Pinpoint the cell where the given text exists, returning its (X, Y) midpoint coordinate. 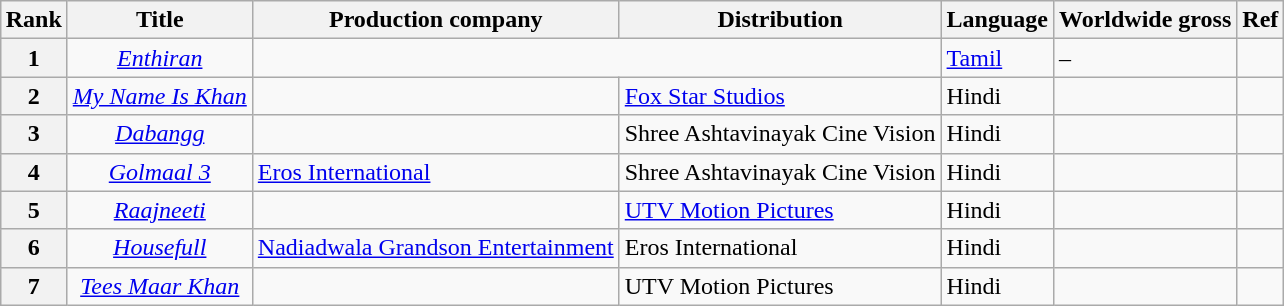
Nadiadwala Grandson Entertainment (436, 248)
Enthiran (160, 58)
Housefull (160, 248)
Rank (34, 20)
2 (34, 96)
Golmaal 3 (160, 172)
Raajneeti (160, 210)
Fox Star Studios (780, 96)
Tees Maar Khan (160, 286)
Dabangg (160, 134)
Tamil (997, 58)
3 (34, 134)
5 (34, 210)
6 (34, 248)
Worldwide gross (1144, 20)
Production company (436, 20)
Title (160, 20)
Distribution (780, 20)
My Name Is Khan (160, 96)
4 (34, 172)
Ref (1260, 20)
– (1144, 58)
1 (34, 58)
Language (997, 20)
7 (34, 286)
